Output the (x, y) coordinate of the center of the cell containing the given text.  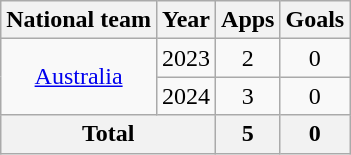
2024 (186, 96)
National team (79, 20)
2 (248, 58)
Apps (248, 20)
Total (108, 134)
5 (248, 134)
2023 (186, 58)
3 (248, 96)
Goals (315, 20)
Year (186, 20)
Australia (79, 77)
